Return the [x, y] coordinate for the center point of the cell that contains the specified text.  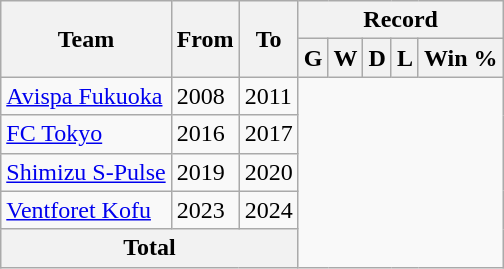
2011 [268, 96]
Record [400, 20]
2024 [268, 210]
2008 [205, 96]
Win % [460, 58]
Ventforet Kofu [86, 210]
Total [150, 248]
To [268, 39]
2019 [205, 172]
D [377, 58]
From [205, 39]
Team [86, 39]
2016 [205, 134]
Shimizu S-Pulse [86, 172]
G [313, 58]
2020 [268, 172]
L [404, 58]
W [346, 58]
FC Tokyo [86, 134]
2023 [205, 210]
2017 [268, 134]
Avispa Fukuoka [86, 96]
